Extract the [x, y] coordinate from the center of the cell holding the provided text.  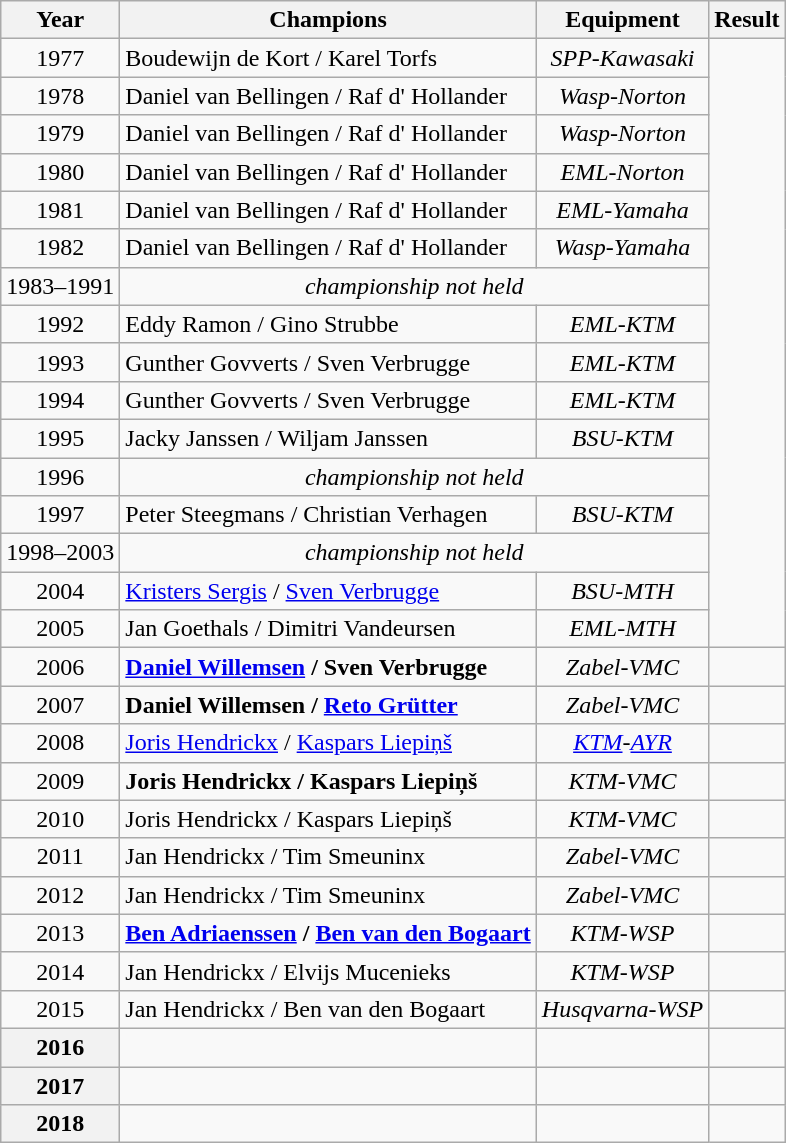
SPP-Kawasaki [622, 58]
1997 [60, 515]
1981 [60, 210]
1994 [60, 400]
1983–1991 [60, 286]
1993 [60, 362]
Jan Hendrickx / Ben van den Bogaart [328, 1009]
2011 [60, 857]
2009 [60, 781]
2004 [60, 591]
Year [60, 20]
2005 [60, 629]
Jan Hendrickx / Elvijs Mucenieks [328, 971]
1992 [60, 324]
Result [747, 20]
1996 [60, 477]
Daniel Willemsen / Reto Grütter [328, 705]
1980 [60, 172]
Wasp-Yamaha [622, 248]
Peter Steegmans / Christian Verhagen [328, 515]
2014 [60, 971]
1978 [60, 96]
EML-MTH [622, 629]
1982 [60, 248]
2018 [60, 1124]
Eddy Ramon / Gino Strubbe [328, 324]
Daniel Willemsen / Sven Verbrugge [328, 667]
2016 [60, 1047]
2013 [60, 933]
2010 [60, 819]
EML-Yamaha [622, 210]
Jan Goethals / Dimitri Vandeursen [328, 629]
Husqvarna-WSP [622, 1009]
Boudewijn de Kort / Karel Torfs [328, 58]
Jacky Janssen / Wiljam Janssen [328, 438]
2015 [60, 1009]
1979 [60, 134]
Ben Adriaenssen / Ben van den Bogaart [328, 933]
Kristers Sergis / Sven Verbrugge [328, 591]
KTM-AYR [622, 743]
2012 [60, 895]
2006 [60, 667]
2008 [60, 743]
2007 [60, 705]
BSU-MTH [622, 591]
Champions [328, 20]
1998–2003 [60, 553]
1995 [60, 438]
2017 [60, 1085]
1977 [60, 58]
Equipment [622, 20]
EML-Norton [622, 172]
